Extract the [X, Y] coordinate from the center of the cell holding the provided text.  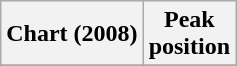
Chart (2008) [72, 34]
Peakposition [189, 34]
